Output the [X, Y] coordinate of the center of the cell containing the given text.  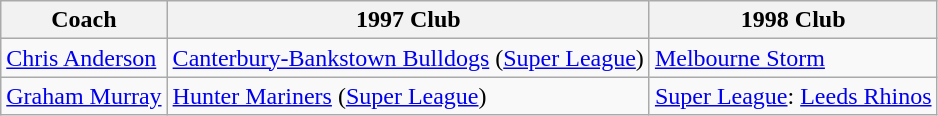
Super League: Leeds Rhinos [793, 96]
Chris Anderson [84, 58]
1997 Club [408, 20]
Hunter Mariners (Super League) [408, 96]
Coach [84, 20]
Canterbury-Bankstown Bulldogs (Super League) [408, 58]
Graham Murray [84, 96]
1998 Club [793, 20]
Melbourne Storm [793, 58]
